Pinpoint the cell where the given text exists, returning its [x, y] midpoint coordinate. 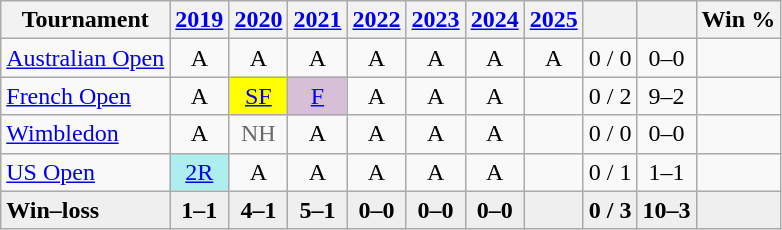
2023 [436, 20]
Win–loss [86, 210]
0 / 2 [610, 96]
F [318, 96]
Tournament [86, 20]
Wimbledon [86, 134]
2025 [554, 20]
2020 [258, 20]
NH [258, 134]
4–1 [258, 210]
10–3 [666, 210]
9–2 [666, 96]
2022 [376, 20]
French Open [86, 96]
2021 [318, 20]
US Open [86, 172]
Win % [738, 20]
0 / 1 [610, 172]
Australian Open [86, 58]
0 / 3 [610, 210]
2024 [494, 20]
2R [200, 172]
5–1 [318, 210]
2019 [200, 20]
SF [258, 96]
